Identify which cell holds the provided text, then report its [X, Y] central coordinate. 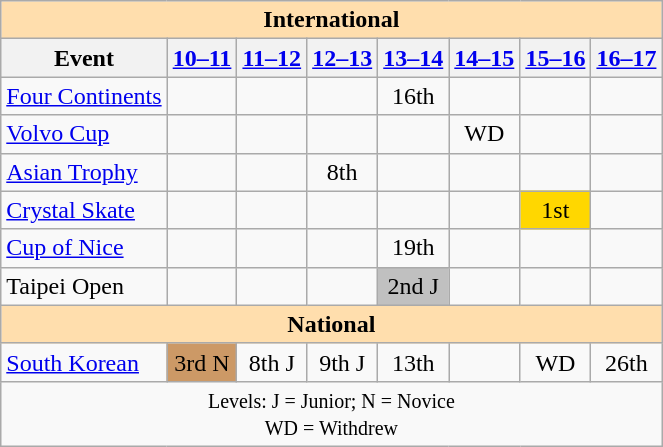
14–15 [484, 58]
13th [414, 362]
2nd J [414, 286]
13–14 [414, 58]
International [332, 20]
Cup of Nice [84, 248]
9th J [342, 362]
3rd N [202, 362]
Crystal Skate [84, 210]
19th [414, 248]
Levels: J = Junior; N = Novice WD = Withdrew [332, 414]
10–11 [202, 58]
8th J [272, 362]
Volvo Cup [84, 134]
South Korean [84, 362]
Event [84, 58]
12–13 [342, 58]
Taipei Open [84, 286]
8th [342, 172]
Four Continents [84, 96]
11–12 [272, 58]
National [332, 324]
15–16 [556, 58]
Asian Trophy [84, 172]
1st [556, 210]
26th [626, 362]
16th [414, 96]
16–17 [626, 58]
